Find where the given text appears and provide that cell's center as (x, y) coordinate. 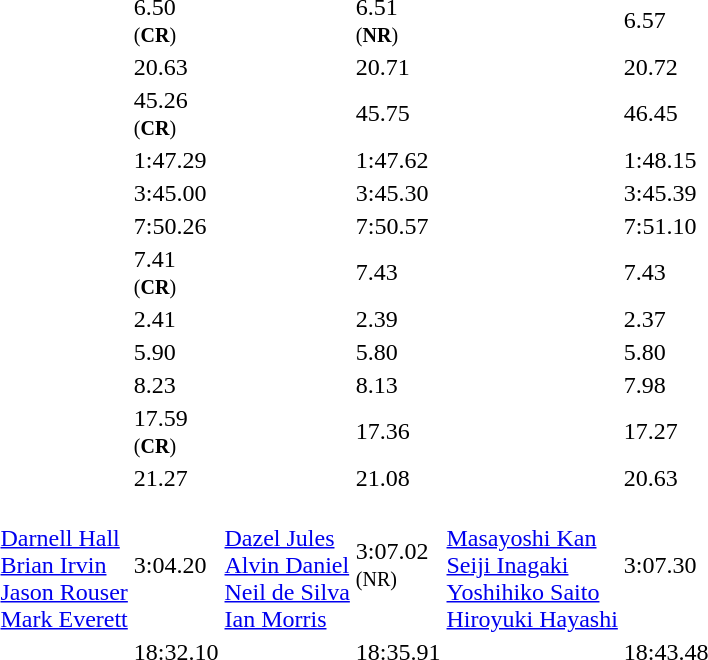
1:47.29 (176, 160)
2.41 (176, 319)
45.75 (398, 114)
17.59(CR) (176, 432)
7.43 (398, 272)
5.90 (176, 352)
17.36 (398, 432)
8.13 (398, 385)
45.26(CR) (176, 114)
7.41(CR) (176, 272)
20.71 (398, 67)
5.80 (398, 352)
3:45.30 (398, 193)
21.27 (176, 478)
20.63 (176, 67)
1:47.62 (398, 160)
7:50.57 (398, 226)
3:04.20 (176, 565)
Masayoshi KanSeiji InagakiYoshihiko SaitoHiroyuki Hayashi (532, 565)
21.08 (398, 478)
Dazel JulesAlvin DanielNeil de SilvaIan Morris (287, 565)
2.39 (398, 319)
7:50.26 (176, 226)
3:45.00 (176, 193)
8.23 (176, 385)
3:07.02(NR) (398, 565)
